Search for the cell housing the specified text and yield its (x, y) center coordinate. 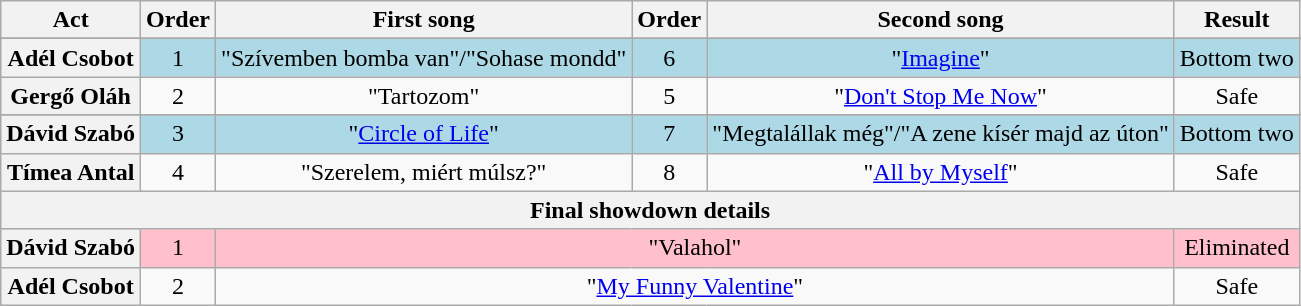
Result (1236, 20)
"Szívemben bomba van"/"Sohase mondd" (424, 58)
"Circle of Life" (424, 134)
"Imagine" (940, 58)
4 (178, 172)
Gergő Oláh (71, 96)
"My Funny Valentine" (696, 286)
"Tartozom" (424, 96)
Final showdown details (650, 210)
6 (670, 58)
7 (670, 134)
5 (670, 96)
Second song (940, 20)
8 (670, 172)
3 (178, 134)
"Don't Stop Me Now" (940, 96)
Act (71, 20)
"Szerelem, miért múlsz?" (424, 172)
"Valahol" (696, 248)
First song (424, 20)
Eliminated (1236, 248)
"All by Myself" (940, 172)
Tímea Antal (71, 172)
"Megtalállak még"/"A zene kísér majd az úton" (940, 134)
